Output the (x, y) coordinate of the center of the cell containing the given text.  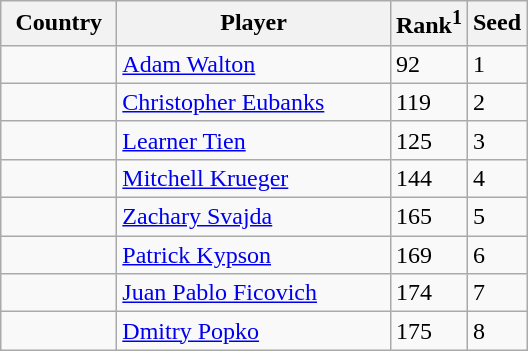
174 (428, 293)
119 (428, 102)
Seed (496, 24)
3 (496, 140)
5 (496, 217)
92 (428, 64)
4 (496, 178)
Mitchell Krueger (254, 178)
Adam Walton (254, 64)
2 (496, 102)
Dmitry Popko (254, 331)
Rank1 (428, 24)
7 (496, 293)
1 (496, 64)
175 (428, 331)
Country (59, 24)
Christopher Eubanks (254, 102)
Patrick Kypson (254, 255)
144 (428, 178)
Learner Tien (254, 140)
165 (428, 217)
Player (254, 24)
169 (428, 255)
Zachary Svajda (254, 217)
125 (428, 140)
Juan Pablo Ficovich (254, 293)
6 (496, 255)
8 (496, 331)
